Pinpoint the cell where the given text exists, returning its (x, y) midpoint coordinate. 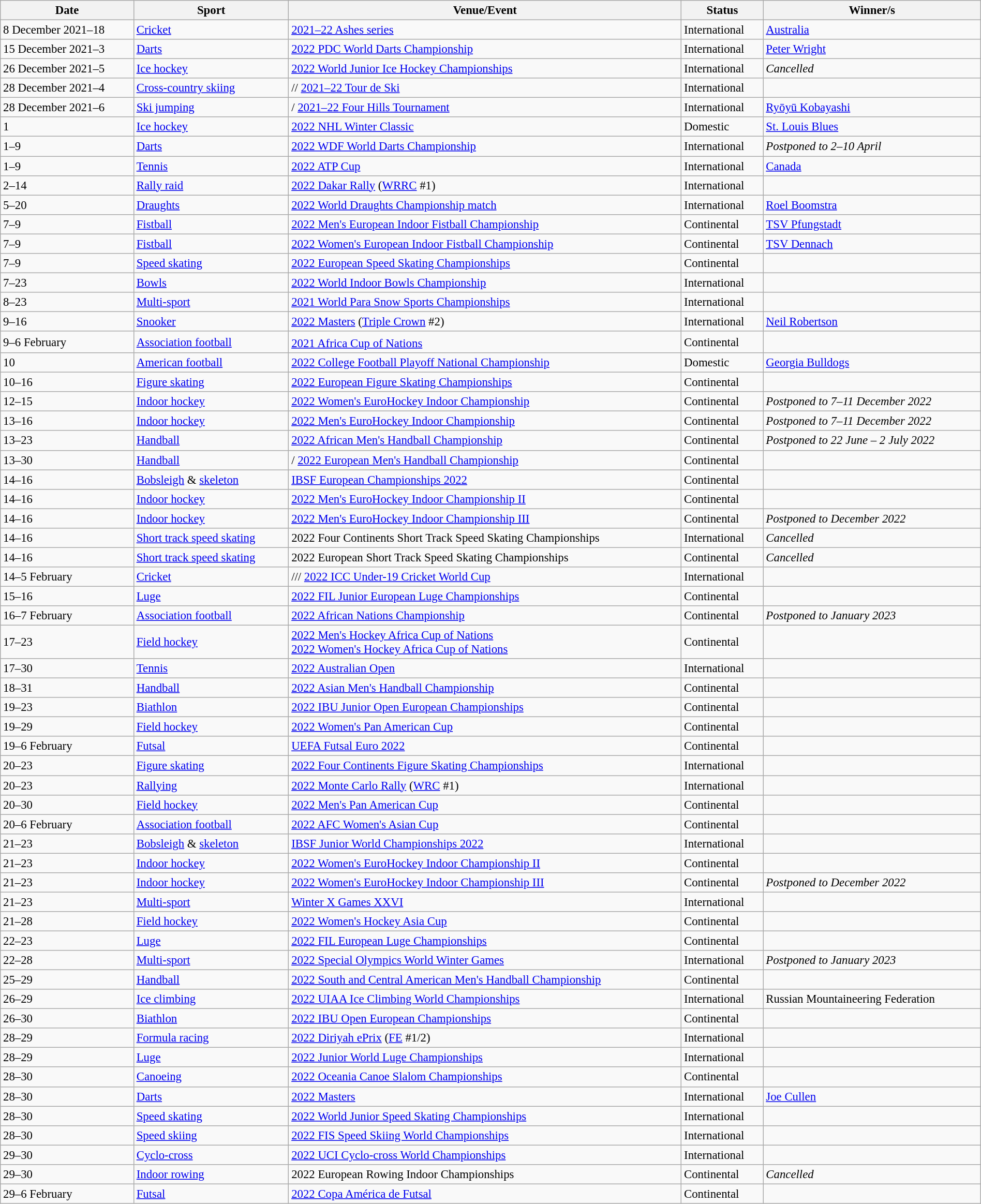
2022 European Figure Skating Championships (485, 382)
15–16 (67, 596)
2022 Masters (485, 1096)
Rally raid (211, 185)
10–16 (67, 382)
Ryōyū Kobayashi (872, 108)
Ski jumping (211, 108)
2022 Copa América de Futsal (485, 1194)
Bowls (211, 283)
Status (722, 10)
2022 UIAA Ice Climbing World Championships (485, 999)
Draughts (211, 205)
Formula racing (211, 1038)
2022 College Football Playoff National Championship (485, 363)
2022 African Men's Handball Championship (485, 441)
2022 FIS Speed Skiing World Championships (485, 1135)
21–28 (67, 921)
2022 African Nations Championship (485, 616)
2022 Men's Pan American Cup (485, 805)
28 December 2021–4 (67, 88)
26–30 (67, 1019)
TSV Dennach (872, 244)
Winter X Games XXVI (485, 902)
Postponed to 22 June – 2 July 2022 (872, 441)
8 December 2021–18 (67, 30)
Sport (211, 10)
Joe Cullen (872, 1096)
2022 Oceania Canoe Slalom Championships (485, 1077)
2022 Men's Hockey Africa Cup of Nations 2022 Women's Hockey Africa Cup of Nations (485, 643)
Speed skiing (211, 1135)
Russian Mountaineering Federation (872, 999)
2022 Four Continents Short Track Speed Skating Championships (485, 538)
2021–22 Ashes series (485, 30)
2–14 (67, 185)
2022 PDC World Darts Championship (485, 49)
Snooker (211, 321)
2022 Junior World Luge Championships (485, 1058)
22–28 (67, 960)
// 2021–22 Tour de Ski (485, 88)
2022 FIL Junior European Luge Championships (485, 596)
2022 Women's EuroHockey Indoor Championship (485, 402)
2022 World Indoor Bowls Championship (485, 283)
2022 Men's EuroHockey Indoor Championship (485, 421)
Canada (872, 166)
2022 IBU Open European Championships (485, 1019)
18–31 (67, 688)
TSV Pfungstadt (872, 224)
13–23 (67, 441)
2022 World Junior Ice Hockey Championships (485, 69)
Canoeing (211, 1077)
2022 Women's Pan American Cup (485, 727)
IBSF European Championships 2022 (485, 480)
2021 Africa Cup of Nations (485, 342)
19–29 (67, 727)
26–29 (67, 999)
Cyclo-cross (211, 1155)
20–6 February (67, 824)
2022 UCI Cyclo-cross World Championships (485, 1155)
26 December 2021–5 (67, 69)
Cross-country skiing (211, 88)
Venue/Event (485, 10)
28 December 2021–6 (67, 108)
Georgia Bulldogs (872, 363)
2022 Asian Men's Handball Championship (485, 688)
14–5 February (67, 577)
1 (67, 127)
9–6 February (67, 342)
2022 FIL European Luge Championships (485, 941)
2022 South and Central American Men's Handball Championship (485, 980)
2022 Dakar Rally (WRRC #1) (485, 185)
12–15 (67, 402)
22–23 (67, 941)
Ice climbing (211, 999)
IBSF Junior World Championships 2022 (485, 843)
17–23 (67, 643)
Peter Wright (872, 49)
American football (211, 363)
2022 Four Continents Figure Skating Championships (485, 766)
2022 Women's European Indoor Fistball Championship (485, 244)
2022 Women's Hockey Asia Cup (485, 921)
/ 2021–22 Four Hills Tournament (485, 108)
2022 NHL Winter Classic (485, 127)
Neil Robertson (872, 321)
29–6 February (67, 1194)
10 (67, 363)
2022 Monte Carlo Rally (WRC #1) (485, 785)
25–29 (67, 980)
/// 2022 ICC Under-19 Cricket World Cup (485, 577)
13–16 (67, 421)
Winner/s (872, 10)
2021 World Para Snow Sports Championships (485, 302)
Rallying (211, 785)
2022 European Short Track Speed Skating Championships (485, 557)
2022 Special Olympics World Winter Games (485, 960)
2022 Men's EuroHockey Indoor Championship III (485, 518)
2022 World Junior Speed Skating Championships (485, 1116)
16–7 February (67, 616)
2022 European Rowing Indoor Championships (485, 1175)
Postponed to 2–10 April (872, 146)
Indoor rowing (211, 1175)
5–20 (67, 205)
2022 IBU Junior Open European Championships (485, 707)
2022 Women's EuroHockey Indoor Championship II (485, 863)
Australia (872, 30)
19–6 February (67, 747)
UEFA Futsal Euro 2022 (485, 747)
13–30 (67, 460)
15 December 2021–3 (67, 49)
St. Louis Blues (872, 127)
2022 World Draughts Championship match (485, 205)
9–16 (67, 321)
2022 AFC Women's Asian Cup (485, 824)
Date (67, 10)
2022 Men's European Indoor Fistball Championship (485, 224)
2022 European Speed Skating Championships (485, 263)
2022 Men's EuroHockey Indoor Championship II (485, 499)
2022 Women's EuroHockey Indoor Championship III (485, 883)
2022 WDF World Darts Championship (485, 146)
/ 2022 European Men's Handball Championship (485, 460)
7–23 (67, 283)
8–23 (67, 302)
17–30 (67, 668)
20–30 (67, 805)
19–23 (67, 707)
2022 Australian Open (485, 668)
2022 Diriyah ePrix (FE #1/2) (485, 1038)
2022 Masters (Triple Crown #2) (485, 321)
2022 ATP Cup (485, 166)
Roel Boomstra (872, 205)
